Provide the (X, Y) coordinate of the cell's center where the given text is located.  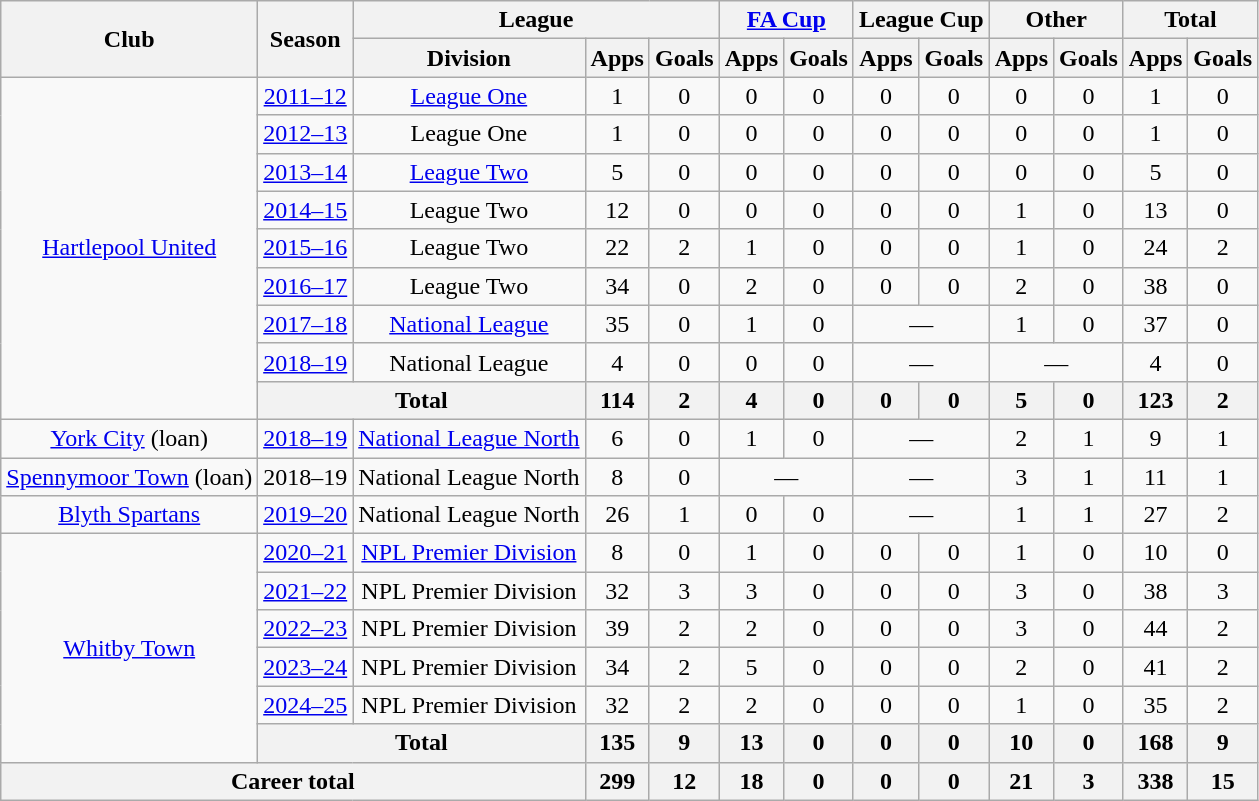
2014–15 (306, 210)
Whitby Town (130, 648)
Season (306, 39)
2013–14 (306, 172)
11 (1155, 477)
18 (751, 781)
123 (1155, 400)
2023–24 (306, 667)
26 (617, 515)
Hartlepool United (130, 248)
2011–12 (306, 96)
2019–20 (306, 515)
Blyth Spartans (130, 515)
League (536, 20)
2022–23 (306, 629)
League Cup (921, 20)
2015–16 (306, 248)
135 (617, 743)
2021–22 (306, 591)
39 (617, 629)
2020–21 (306, 553)
168 (1155, 743)
York City (loan) (130, 438)
2017–18 (306, 324)
37 (1155, 324)
114 (617, 400)
FA Cup (786, 20)
2024–25 (306, 705)
Club (130, 39)
Spennymoor Town (loan) (130, 477)
299 (617, 781)
41 (1155, 667)
338 (1155, 781)
15 (1223, 781)
21 (1021, 781)
Career total (293, 781)
Other (1056, 20)
44 (1155, 629)
24 (1155, 248)
6 (617, 438)
2012–13 (306, 134)
27 (1155, 515)
2016–17 (306, 286)
Division (469, 58)
22 (617, 248)
